Pinpoint the cell where the given text exists, returning its (X, Y) midpoint coordinate. 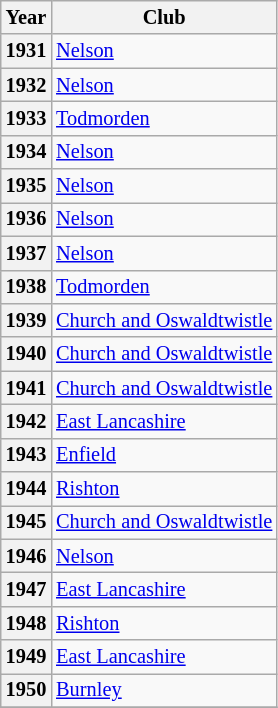
1944 (26, 489)
1949 (26, 657)
1936 (26, 219)
1946 (26, 556)
1942 (26, 421)
1939 (26, 320)
1950 (26, 690)
1932 (26, 85)
Club (164, 17)
1948 (26, 623)
Enfield (164, 455)
Burnley (164, 690)
1943 (26, 455)
1931 (26, 51)
1945 (26, 522)
1937 (26, 253)
Year (26, 17)
1934 (26, 152)
1935 (26, 186)
1941 (26, 388)
1947 (26, 589)
1940 (26, 354)
1938 (26, 287)
1933 (26, 118)
